Return (x, y) of the center of cell containing provided text 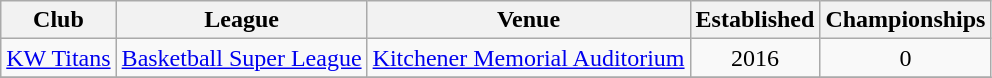
2016 (755, 58)
Venue (528, 20)
Established (755, 20)
Kitchener Memorial Auditorium (528, 58)
Club (58, 20)
Championships (906, 20)
Basketball Super League (242, 58)
KW Titans (58, 58)
League (242, 20)
0 (906, 58)
